Return (X, Y) of the center of cell containing provided text 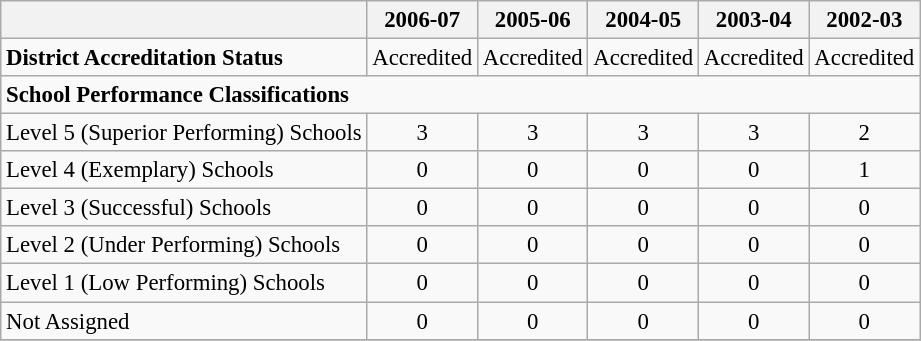
2005-06 (532, 20)
District Accreditation Status (184, 58)
2004-05 (644, 20)
2006-07 (422, 20)
1 (864, 170)
Level 4 (Exemplary) Schools (184, 170)
2003-04 (754, 20)
Level 2 (Under Performing) Schools (184, 245)
School Performance Classifications (460, 95)
Level 1 (Low Performing) Schools (184, 283)
Level 3 (Successful) Schools (184, 208)
2002-03 (864, 20)
2 (864, 133)
Level 5 (Superior Performing) Schools (184, 133)
Not Assigned (184, 321)
